Find where the given text appears and provide that cell's center as (x, y) coordinate. 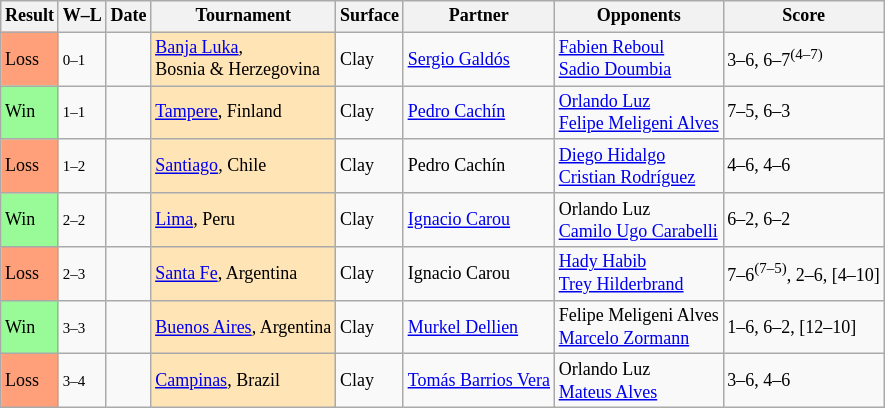
Lima, Peru (244, 220)
Santiago, Chile (244, 166)
Tomás Barrios Vera (478, 381)
Felipe Meligeni Alves Marcelo Zormann (638, 327)
6–2, 6–2 (804, 220)
3–6, 4–6 (804, 381)
1–2 (82, 166)
1–1 (82, 113)
Date (128, 16)
Buenos Aires, Argentina (244, 327)
4–6, 4–6 (804, 166)
Opponents (638, 16)
Tournament (244, 16)
Tampere, Finland (244, 113)
1–6, 6–2, [12–10] (804, 327)
Orlando Luz Felipe Meligeni Alves (638, 113)
3–4 (82, 381)
Partner (478, 16)
7–6(7–5), 2–6, [4–10] (804, 274)
2–2 (82, 220)
2–3 (82, 274)
3–3 (82, 327)
Campinas, Brazil (244, 381)
W–L (82, 16)
3–6, 6–7(4–7) (804, 59)
Orlando Luz Camilo Ugo Carabelli (638, 220)
Sergio Galdós (478, 59)
Score (804, 16)
Murkel Dellien (478, 327)
7–5, 6–3 (804, 113)
Hady Habib Trey Hilderbrand (638, 274)
Banja Luka, Bosnia & Herzegovina (244, 59)
Surface (370, 16)
Result (30, 16)
Orlando Luz Mateus Alves (638, 381)
Santa Fe, Argentina (244, 274)
Fabien Reboul Sadio Doumbia (638, 59)
Diego Hidalgo Cristian Rodríguez (638, 166)
0–1 (82, 59)
